Capture the cell that displays the provided text and extract its (x, y) central coordinate. 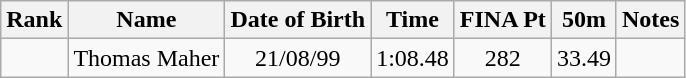
FINA Pt (502, 20)
1:08.48 (413, 58)
33.49 (584, 58)
Rank (34, 20)
Notes (650, 20)
Name (146, 20)
21/08/99 (298, 58)
282 (502, 58)
Thomas Maher (146, 58)
Date of Birth (298, 20)
50m (584, 20)
Time (413, 20)
